For the text-containing cell, return its midpoint in (x, y) coordinate format. 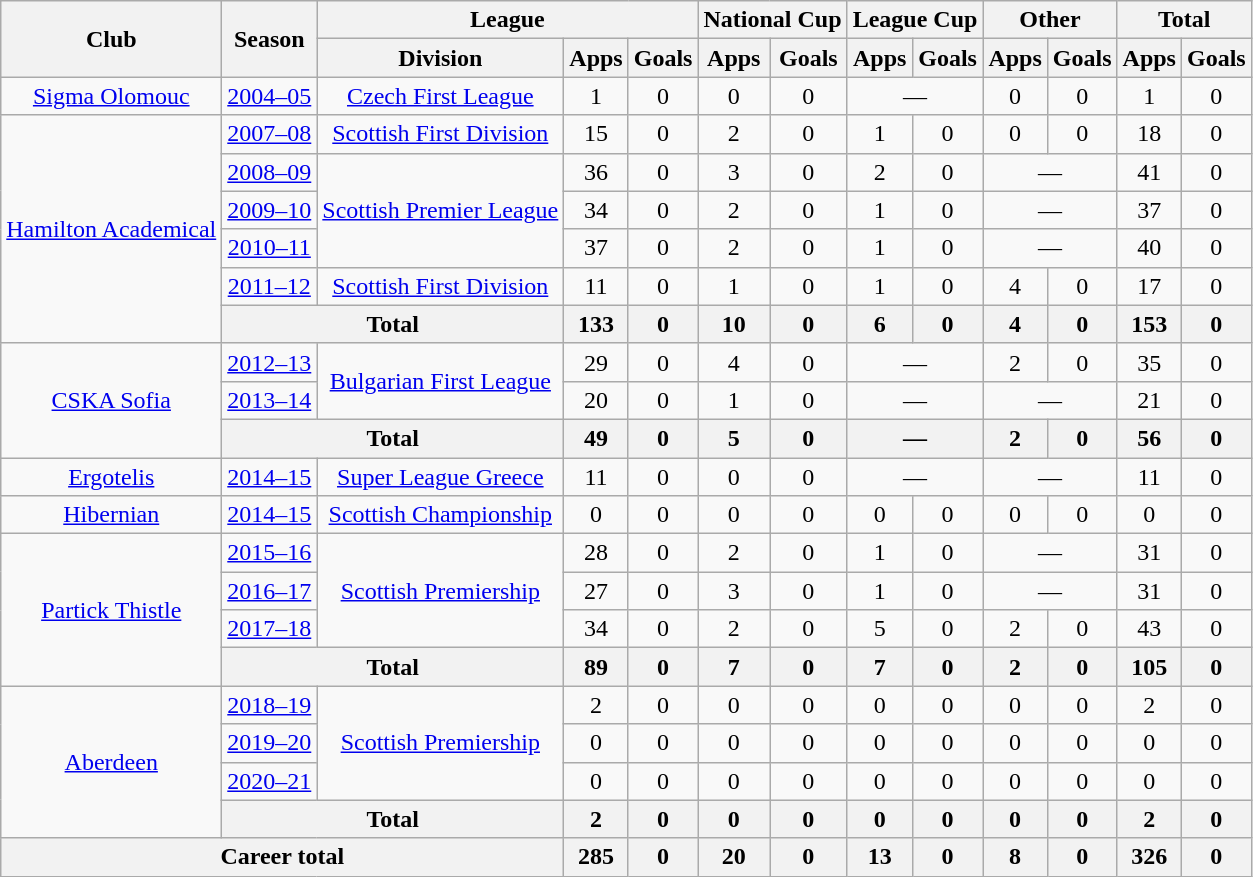
2019–20 (270, 743)
56 (1149, 438)
Czech First League (440, 96)
2017–18 (270, 629)
National Cup (772, 20)
Partick Thistle (112, 610)
89 (596, 667)
Club (112, 39)
Season (270, 39)
Division (440, 58)
6 (880, 324)
Career total (282, 857)
CSKA Sofia (112, 400)
League (508, 20)
2008–09 (270, 172)
326 (1149, 857)
40 (1149, 248)
2020–21 (270, 781)
41 (1149, 172)
Sigma Olomouc (112, 96)
15 (596, 134)
2011–12 (270, 286)
Ergotelis (112, 477)
35 (1149, 362)
2007–08 (270, 134)
Hibernian (112, 515)
Super League Greece (440, 477)
2018–19 (270, 705)
27 (596, 591)
2016–17 (270, 591)
133 (596, 324)
Scottish Premier League (440, 210)
21 (1149, 400)
29 (596, 362)
153 (1149, 324)
2004–05 (270, 96)
8 (1015, 857)
Hamilton Academical (112, 229)
Scottish Championship (440, 515)
2012–13 (270, 362)
49 (596, 438)
43 (1149, 629)
18 (1149, 134)
League Cup (915, 20)
28 (596, 553)
2015–16 (270, 553)
Aberdeen (112, 762)
2013–14 (270, 400)
Other (1050, 20)
2009–10 (270, 210)
36 (596, 172)
10 (734, 324)
13 (880, 857)
285 (596, 857)
2010–11 (270, 248)
105 (1149, 667)
Bulgarian First League (440, 381)
17 (1149, 286)
